Determine the [X, Y] coordinate at the center of the cell enclosing the given text.  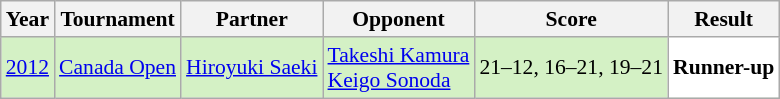
Opponent [398, 19]
Hiroyuki Saeki [252, 68]
Canada Open [118, 68]
Result [724, 19]
Takeshi Kamura Keigo Sonoda [398, 68]
Runner-up [724, 68]
2012 [28, 68]
Year [28, 19]
Partner [252, 19]
Tournament [118, 19]
Score [571, 19]
21–12, 16–21, 19–21 [571, 68]
